Detect which cell encompasses the target text, then output its [X, Y] center coordinate. 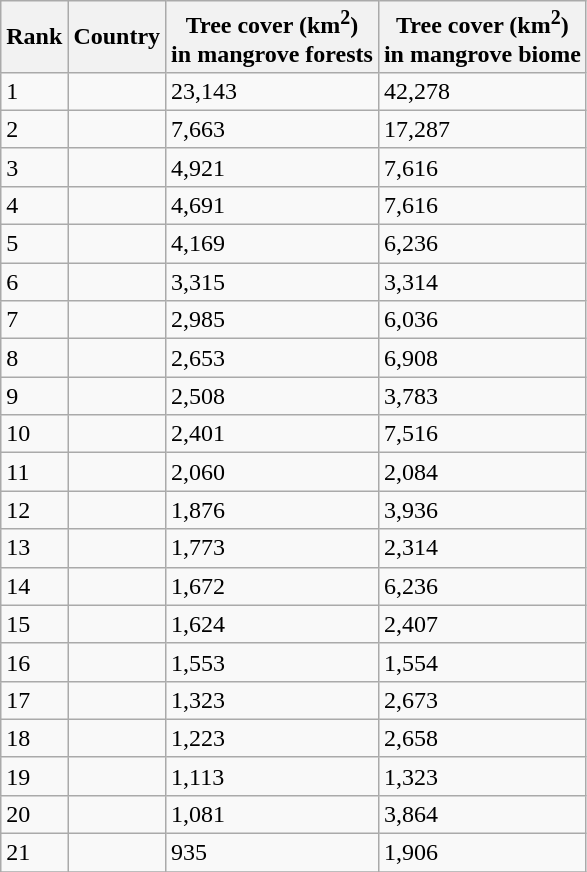
Rank [34, 37]
5 [34, 244]
2,673 [482, 700]
7 [34, 320]
13 [34, 548]
935 [272, 853]
1,553 [272, 662]
11 [34, 472]
2,084 [482, 472]
1,223 [272, 738]
3,314 [482, 282]
2,658 [482, 738]
20 [34, 814]
Country [117, 37]
15 [34, 624]
14 [34, 586]
1,624 [272, 624]
6,036 [482, 320]
10 [34, 434]
3 [34, 167]
9 [34, 396]
7,516 [482, 434]
4,691 [272, 205]
4,921 [272, 167]
1,672 [272, 586]
1,554 [482, 662]
16 [34, 662]
6 [34, 282]
4,169 [272, 244]
2,653 [272, 358]
1,773 [272, 548]
2,401 [272, 434]
1,113 [272, 776]
1,081 [272, 814]
17,287 [482, 129]
23,143 [272, 91]
3,315 [272, 282]
3,864 [482, 814]
2,407 [482, 624]
17 [34, 700]
2,508 [272, 396]
2,314 [482, 548]
2,985 [272, 320]
42,278 [482, 91]
8 [34, 358]
Tree cover (km2)in mangrove biome [482, 37]
3,936 [482, 510]
2 [34, 129]
1,906 [482, 853]
1,876 [272, 510]
2,060 [272, 472]
12 [34, 510]
Tree cover (km2)in mangrove forests [272, 37]
21 [34, 853]
6,908 [482, 358]
1 [34, 91]
19 [34, 776]
3,783 [482, 396]
4 [34, 205]
18 [34, 738]
7,663 [272, 129]
